Return the (x, y) coordinate for the center point of the cell that contains the specified text.  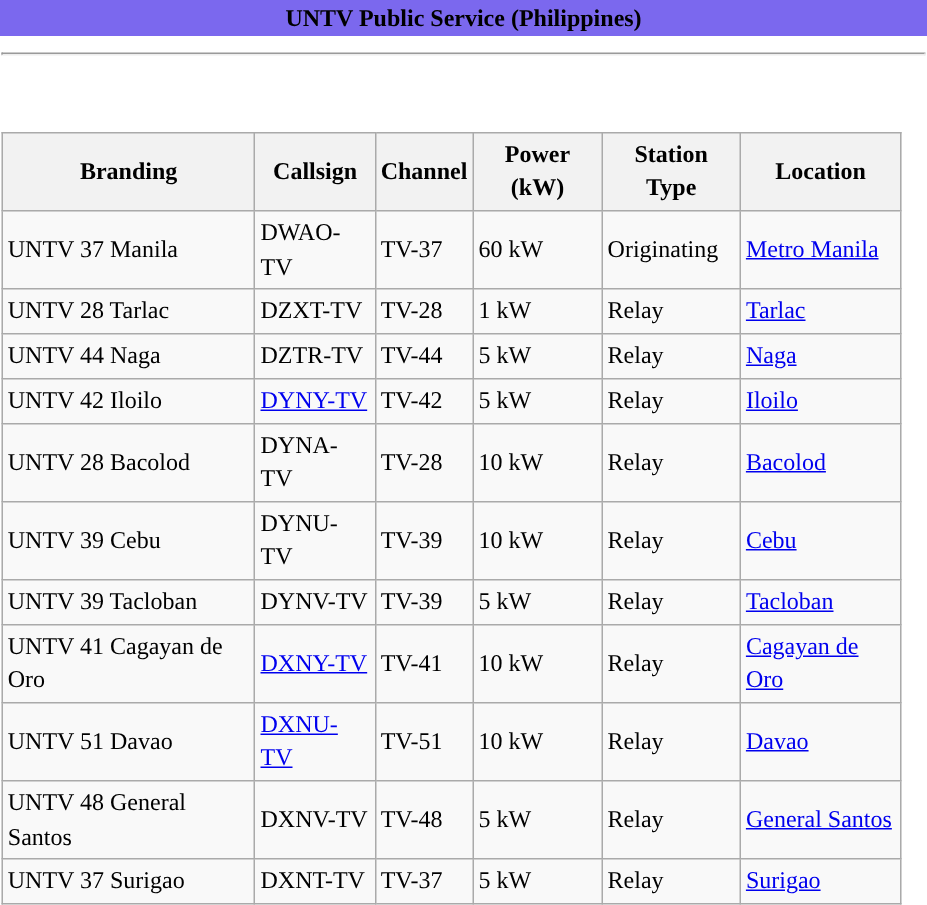
Channel (424, 171)
Power (kW) (538, 171)
TV-48 (424, 820)
Surigao (820, 882)
DYNV-TV (315, 602)
DXNV-TV (315, 820)
UNTV 42 Iloilo (128, 400)
TV-51 (424, 742)
UNTV Public Service (Philippines) (464, 18)
DXNT-TV (315, 882)
Davao (820, 742)
DZTR-TV (315, 356)
Cebu (820, 540)
Location (820, 171)
DYNA-TV (315, 462)
UNTV 28 Tarlac (128, 312)
Tarlac (820, 312)
DYNY-TV (315, 400)
1 kW (538, 312)
60 kW (538, 250)
DXNY-TV (315, 663)
Naga (820, 356)
TV-42 (424, 400)
Iloilo (820, 400)
Cagayan de Oro (820, 663)
UNTV 37 Surigao (128, 882)
UNTV 48 General Santos (128, 820)
DZXT-TV (315, 312)
Bacolod (820, 462)
Branding (128, 171)
UNTV 28 Bacolod (128, 462)
Tacloban (820, 602)
UNTV 39 Tacloban (128, 602)
UNTV 44 Naga (128, 356)
Originating (671, 250)
Callsign (315, 171)
UNTV 37 Manila (128, 250)
DXNU-TV (315, 742)
Station Type (671, 171)
Metro Manila (820, 250)
UNTV 39 Cebu (128, 540)
TV-44 (424, 356)
UNTV 41 Cagayan de Oro (128, 663)
DYNU-TV (315, 540)
UNTV 51 Davao (128, 742)
DWAO-TV (315, 250)
General Santos (820, 820)
TV-41 (424, 663)
